Provide the [X, Y] coordinate of the cell's center where the given text is located.  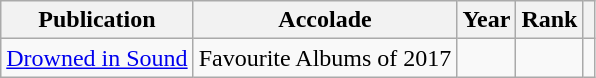
Publication [97, 20]
Rank [550, 20]
Drowned in Sound [97, 58]
Year [486, 20]
Favourite Albums of 2017 [325, 58]
Accolade [325, 20]
